Scan for the cell matching the given text and deliver its [X, Y] coordinate at center. 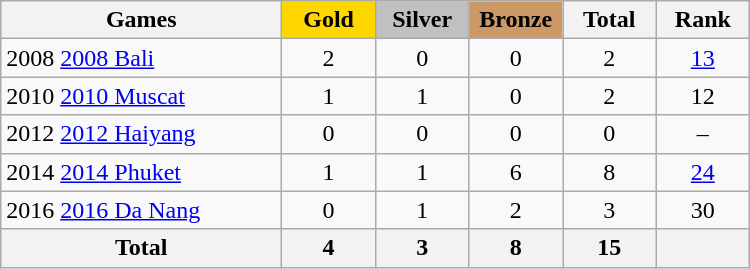
2008 2008 Bali [142, 58]
Gold [329, 20]
24 [703, 172]
6 [516, 172]
30 [703, 210]
– [703, 134]
Games [142, 20]
13 [703, 58]
15 [609, 248]
Silver [422, 20]
2014 2014 Phuket [142, 172]
4 [329, 248]
2012 2012 Haiyang [142, 134]
Rank [703, 20]
2016 2016 Da Nang [142, 210]
2010 2010 Muscat [142, 96]
12 [703, 96]
Bronze [516, 20]
